Provide the (X, Y) coordinate of the cell's center where the given text is located.  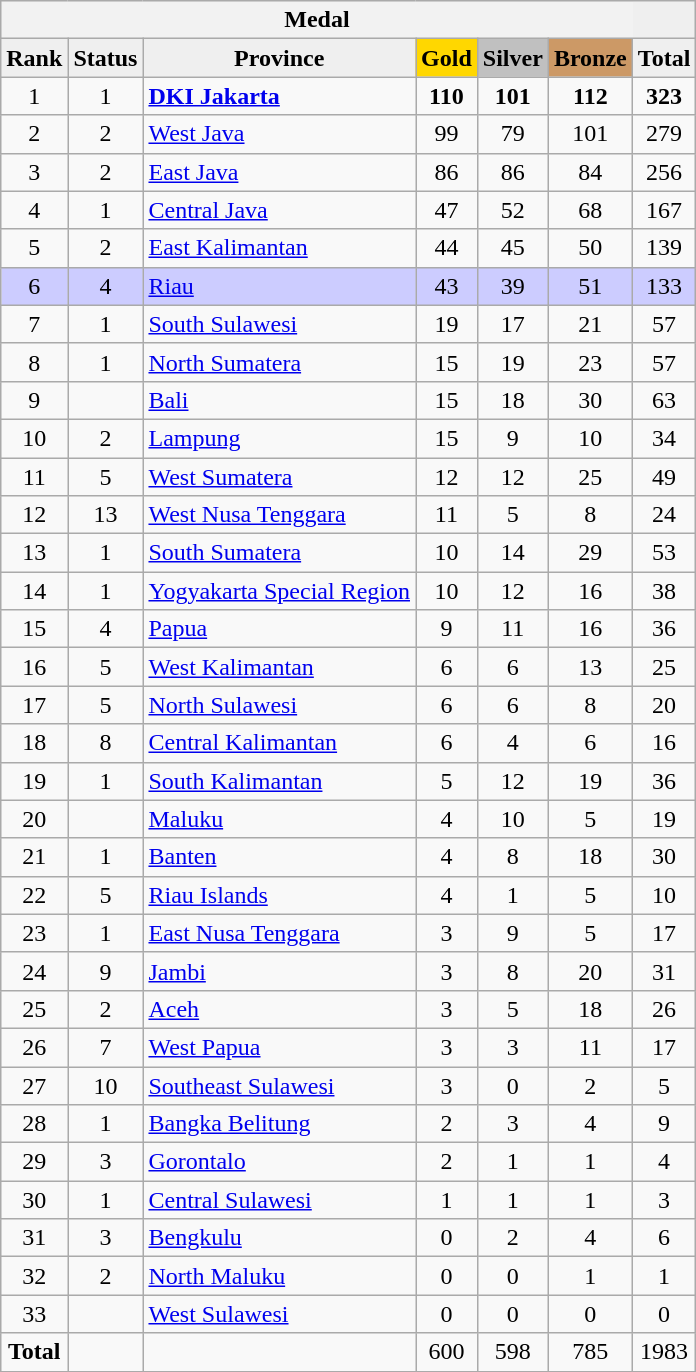
West Sumatera (280, 477)
50 (590, 248)
52 (512, 210)
600 (447, 1352)
598 (512, 1352)
East Kalimantan (280, 248)
East Nusa Tenggara (280, 933)
West Nusa Tenggara (280, 515)
Province (280, 58)
43 (447, 286)
49 (664, 477)
47 (447, 210)
Central Sulawesi (280, 1200)
Southeast Sulawesi (280, 1085)
North Maluku (280, 1276)
West Java (280, 134)
South Sumatera (280, 553)
Silver (512, 58)
256 (664, 172)
Status (106, 58)
Jambi (280, 971)
West Kalimantan (280, 667)
Lampung (280, 438)
Aceh (280, 1009)
112 (590, 96)
Papua (280, 629)
45 (512, 248)
53 (664, 553)
Gorontalo (280, 1162)
West Papua (280, 1047)
Banten (280, 857)
North Sulawesi (280, 705)
139 (664, 248)
785 (590, 1352)
Maluku (280, 819)
Bangka Belitung (280, 1124)
DKI Jakarta (280, 96)
32 (34, 1276)
Riau Islands (280, 895)
Rank (34, 58)
Riau (280, 286)
Medal (317, 20)
167 (664, 210)
44 (447, 248)
39 (512, 286)
Yogyakarta Special Region (280, 591)
33 (34, 1314)
South Kalimantan (280, 781)
79 (512, 134)
27 (34, 1085)
34 (664, 438)
Central Java (280, 210)
99 (447, 134)
Bronze (590, 58)
Central Kalimantan (280, 743)
28 (34, 1124)
51 (590, 286)
West Sulawesi (280, 1314)
323 (664, 96)
38 (664, 591)
South Sulawesi (280, 324)
North Sumatera (280, 362)
84 (590, 172)
Bali (280, 400)
1983 (664, 1352)
Bengkulu (280, 1238)
110 (447, 96)
East Java (280, 172)
133 (664, 286)
68 (590, 210)
22 (34, 895)
63 (664, 400)
Gold (447, 58)
279 (664, 134)
